Scan for the cell matching the given text and deliver its [X, Y] coordinate at center. 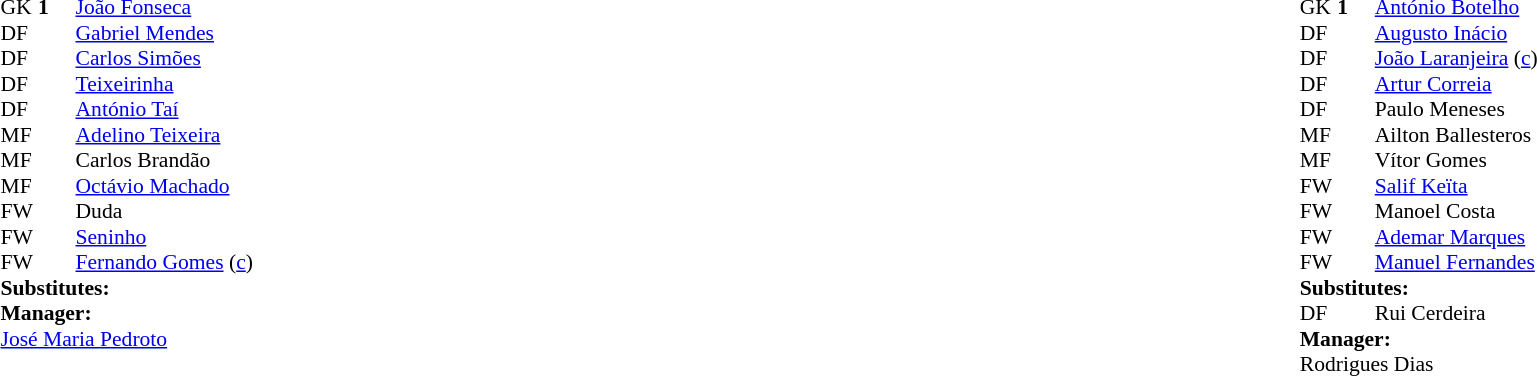
Carlos Brandão [164, 161]
Substitutes: [126, 288]
Manager: [126, 313]
Octávio Machado [164, 186]
António Taí [164, 109]
Gabriel Mendes [164, 33]
Adelino Teixeira [164, 135]
Fernando Gomes (c) [164, 263]
Teixeirinha [164, 84]
Duda [164, 211]
Seninho [164, 237]
José Maria Pedroto [126, 339]
Carlos Simões [164, 59]
